Identify which cell holds the provided text, then report its (X, Y) central coordinate. 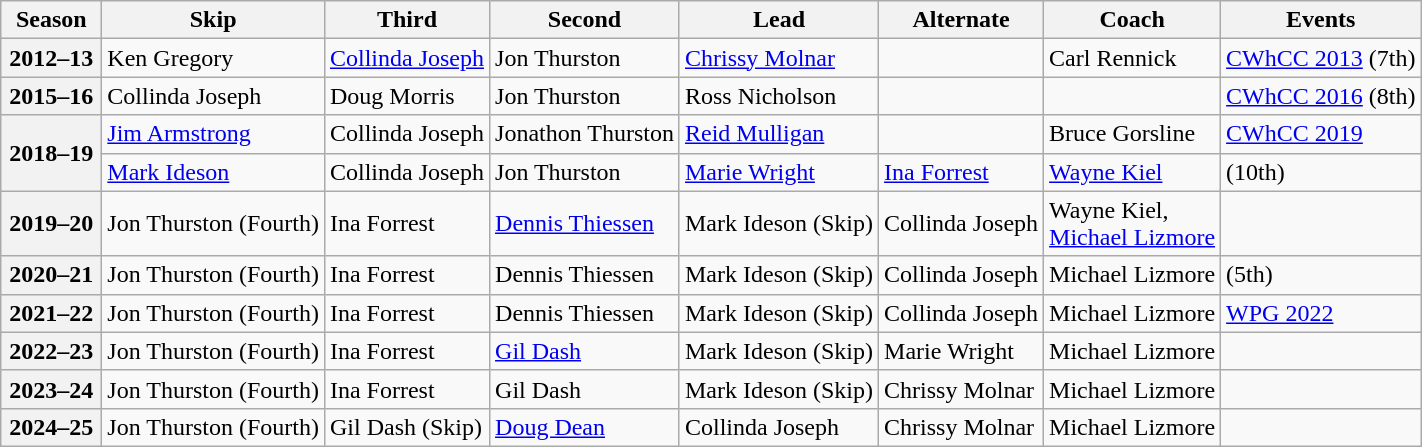
Mark Ideson (214, 172)
Ross Nicholson (778, 96)
2018–19 (52, 153)
Lead (778, 20)
Gil Dash (Skip) (406, 427)
Season (52, 20)
CWhCC 2013 (7th) (1321, 58)
Skip (214, 20)
(10th) (1321, 172)
Bruce Gorsline (1132, 134)
CWhCC 2019 (1321, 134)
2020–21 (52, 275)
2024–25 (52, 427)
Alternate (962, 20)
Coach (1132, 20)
Events (1321, 20)
Reid Mulligan (778, 134)
Doug Morris (406, 96)
Jim Armstrong (214, 134)
2015–16 (52, 96)
2019–20 (52, 224)
2022–23 (52, 351)
Wayne Kiel (1132, 172)
Second (585, 20)
2012–13 (52, 58)
Carl Rennick (1132, 58)
Doug Dean (585, 427)
Wayne Kiel,Michael Lizmore (1132, 224)
2023–24 (52, 389)
2021–22 (52, 313)
Third (406, 20)
WPG 2022 (1321, 313)
CWhCC 2016 (8th) (1321, 96)
Ken Gregory (214, 58)
(5th) (1321, 275)
Jonathon Thurston (585, 134)
